Detect which cell encompasses the target text, then output its (x, y) center coordinate. 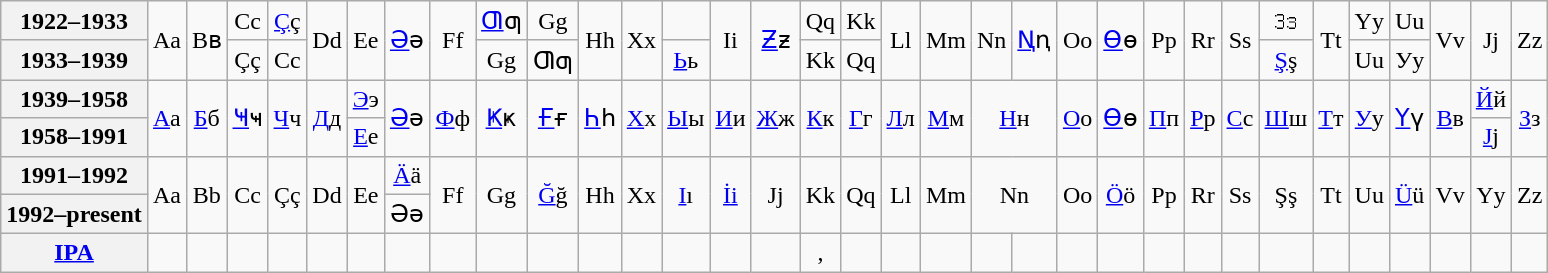
Ее (366, 137)
Bʙ (206, 40)
Әә (407, 118)
Ыы (686, 118)
Үү (1409, 118)
Рр (1203, 118)
1933–1939 (74, 60)
Пп (1164, 118)
Бб (206, 118)
Ɜɜ (1286, 21)
Өө (1121, 118)
Һһ (600, 118)
1939–1958 (74, 99)
Кк (820, 118)
Тт (1331, 118)
Лл (900, 118)
Ҹҹ (248, 118)
Јј (1490, 137)
Ɵɵ (1121, 40)
Ää (407, 175)
Гг (861, 118)
, (820, 253)
Ғғ (553, 118)
Шш (1286, 118)
Вв (1450, 118)
Уy (1409, 60)
Ꞑꞑ (1035, 40)
Дд (327, 118)
Оо (1077, 118)
Ii (730, 40)
Üü (1409, 195)
Ии (730, 118)
Хх (641, 118)
Ğğ (553, 195)
1991–1992 (74, 175)
Öö (1121, 195)
1992–present (74, 214)
Аа (166, 118)
1922–1933 (74, 21)
Жж (776, 118)
Ьь (686, 60)
Чч (288, 118)
İi (730, 195)
Ҝҝ (502, 118)
Уу (1369, 118)
Ээ (366, 99)
IPA (74, 253)
Сс (1240, 118)
Bb (206, 195)
Зз (1530, 118)
1958–1991 (74, 137)
Iı (686, 195)
Нн (1014, 118)
Фф (453, 118)
Мм (946, 118)
Йй (1490, 99)
Ƶƶ (776, 40)
